From the cell containing the given text, extract its center point as [x, y] coordinate. 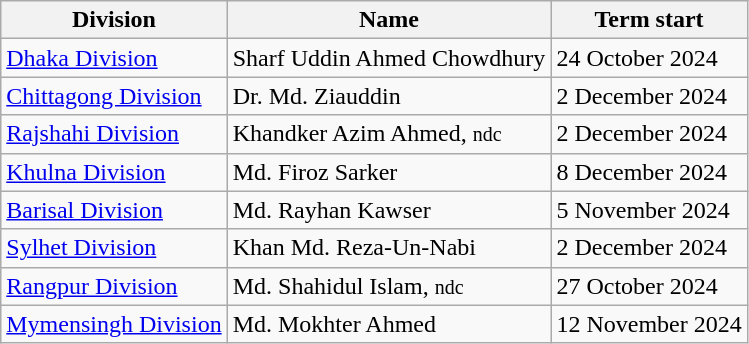
24 October 2024 [649, 58]
Barisal Division [114, 210]
Mymensingh Division [114, 324]
Khan Md. Reza-Un-Nabi [389, 248]
Chittagong Division [114, 96]
27 October 2024 [649, 286]
Md. Firoz Sarker [389, 172]
Khandker Azim Ahmed, ndc [389, 134]
12 November 2024 [649, 324]
Term start [649, 20]
Name [389, 20]
8 December 2024 [649, 172]
Rajshahi Division [114, 134]
Khulna Division [114, 172]
Dr. Md. Ziauddin [389, 96]
Md. Rayhan Kawser [389, 210]
Sharf Uddin Ahmed Chowdhury [389, 58]
Division [114, 20]
Md. Shahidul Islam, ndc [389, 286]
Md. Mokhter Ahmed [389, 324]
Sylhet Division [114, 248]
Rangpur Division [114, 286]
5 November 2024 [649, 210]
Dhaka Division [114, 58]
